Provide the (x, y) coordinate of the cell's center where the given text is located.  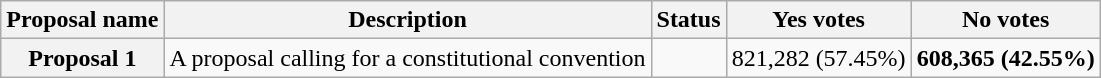
Proposal name (82, 20)
No votes (1006, 20)
821,282 (57.45%) (818, 58)
A proposal calling for a constitutional convention (408, 58)
Description (408, 20)
Proposal 1 (82, 58)
Yes votes (818, 20)
608,365 (42.55%) (1006, 58)
Status (688, 20)
